Output the [X, Y] coordinate of the center of the cell containing the given text.  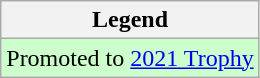
Legend [130, 20]
Promoted to 2021 Trophy [130, 58]
